Output the (X, Y) coordinate of the center of the cell containing the given text.  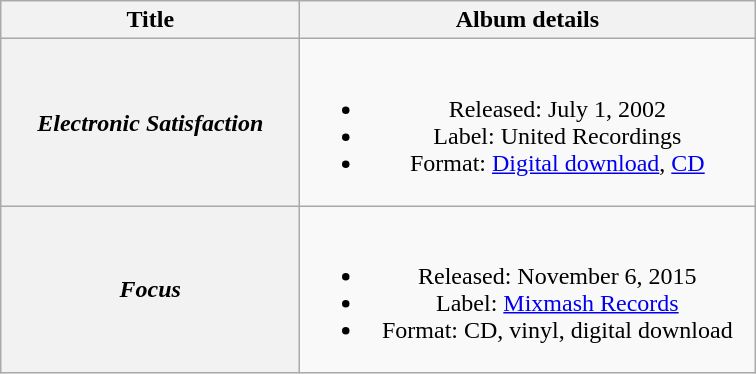
Released: November 6, 2015Label: Mixmash RecordsFormat: CD, vinyl, digital download (528, 290)
Focus (150, 290)
Released: July 1, 2002Label: United RecordingsFormat: Digital download, CD (528, 122)
Album details (528, 20)
Title (150, 20)
Electronic Satisfaction (150, 122)
